Return (X, Y) of the center of cell containing provided text 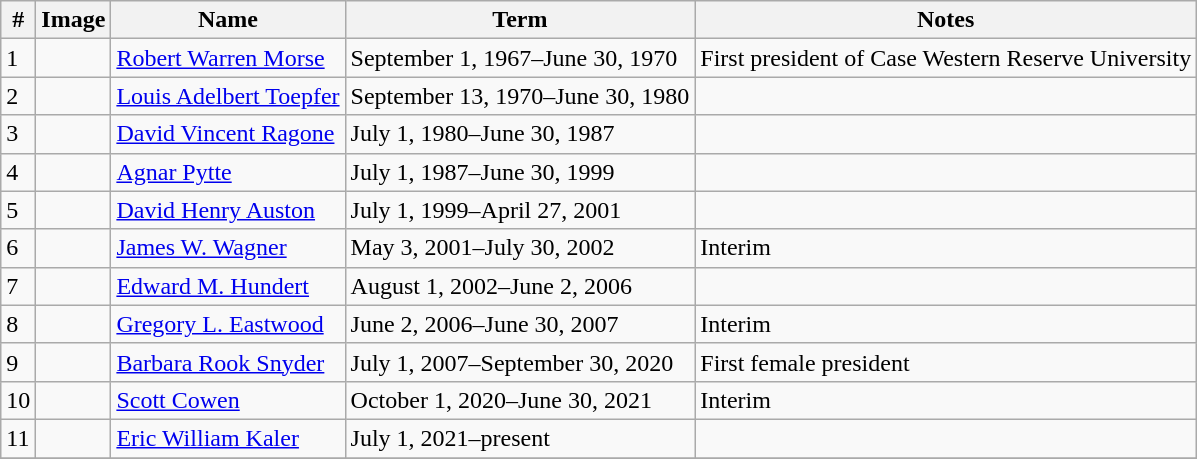
First female president (946, 362)
1 (18, 58)
Notes (946, 20)
9 (18, 362)
Louis Adelbert Toepfer (228, 96)
Name (228, 20)
David Henry Auston (228, 210)
Agnar Pytte (228, 172)
Gregory L. Eastwood (228, 324)
Image (74, 20)
September 1, 1967–June 30, 1970 (520, 58)
May 3, 2001–July 30, 2002 (520, 248)
James W. Wagner (228, 248)
July 1, 1987–June 30, 1999 (520, 172)
10 (18, 400)
Term (520, 20)
Edward M. Hundert (228, 286)
First president of Case Western Reserve University (946, 58)
September 13, 1970–June 30, 1980 (520, 96)
6 (18, 248)
8 (18, 324)
2 (18, 96)
11 (18, 438)
October 1, 2020–June 30, 2021 (520, 400)
July 1, 1999–April 27, 2001 (520, 210)
Robert Warren Morse (228, 58)
July 1, 2007–September 30, 2020 (520, 362)
June 2, 2006–June 30, 2007 (520, 324)
7 (18, 286)
5 (18, 210)
Eric William Kaler (228, 438)
July 1, 1980–June 30, 1987 (520, 134)
4 (18, 172)
August 1, 2002–June 2, 2006 (520, 286)
David Vincent Ragone (228, 134)
# (18, 20)
Scott Cowen (228, 400)
3 (18, 134)
Barbara Rook Snyder (228, 362)
July 1, 2021–present (520, 438)
